Extract the (x, y) coordinate from the center of the cell holding the provided text.  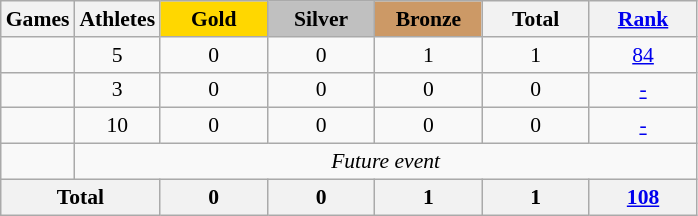
Gold (214, 19)
84 (642, 55)
Bronze (428, 19)
Silver (320, 19)
5 (117, 55)
Games (38, 19)
10 (117, 126)
3 (117, 90)
Athletes (117, 19)
108 (642, 197)
Future event (385, 162)
Rank (642, 19)
